For the text-containing cell, return its midpoint in (X, Y) coordinate format. 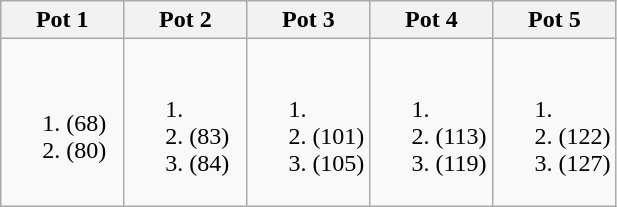
Pot 2 (186, 20)
(101) (105) (308, 122)
Pot 4 (432, 20)
(83) (84) (186, 122)
Pot 5 (554, 20)
Pot 3 (308, 20)
Pot 1 (62, 20)
(113) (119) (432, 122)
(122) (127) (554, 122)
(68) (80) (62, 122)
